Locate the cell with the specified text and output its (x, y) center coordinate. 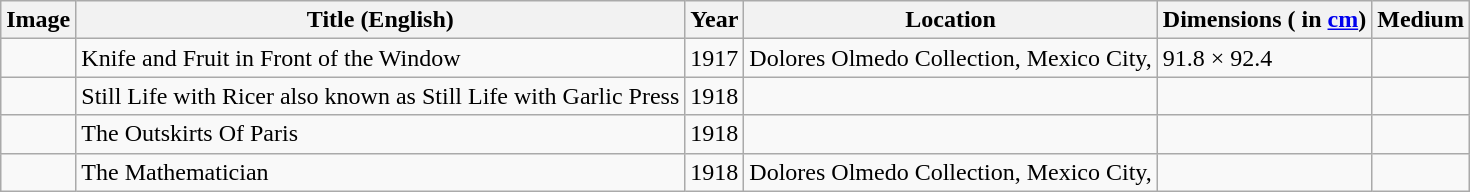
Medium (1421, 20)
Year (714, 20)
Title (English) (380, 20)
Dimensions ( in cm) (1264, 20)
91.8 × 92.4 (1264, 58)
Location (950, 20)
Still Life with Ricer also known as Still Life with Garlic Press (380, 96)
Knife and Fruit in Front of the Window (380, 58)
Image (38, 20)
The Outskirts Of Paris (380, 134)
The Mathematician (380, 172)
1917 (714, 58)
